From the cell containing the given text, extract its center point as [x, y] coordinate. 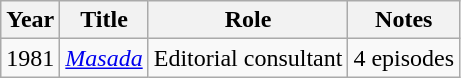
Role [248, 20]
Editorial consultant [248, 58]
4 episodes [404, 58]
Masada [104, 58]
Year [30, 20]
Notes [404, 20]
1981 [30, 58]
Title [104, 20]
